Output the [X, Y] coordinate of the center of the cell containing the given text.  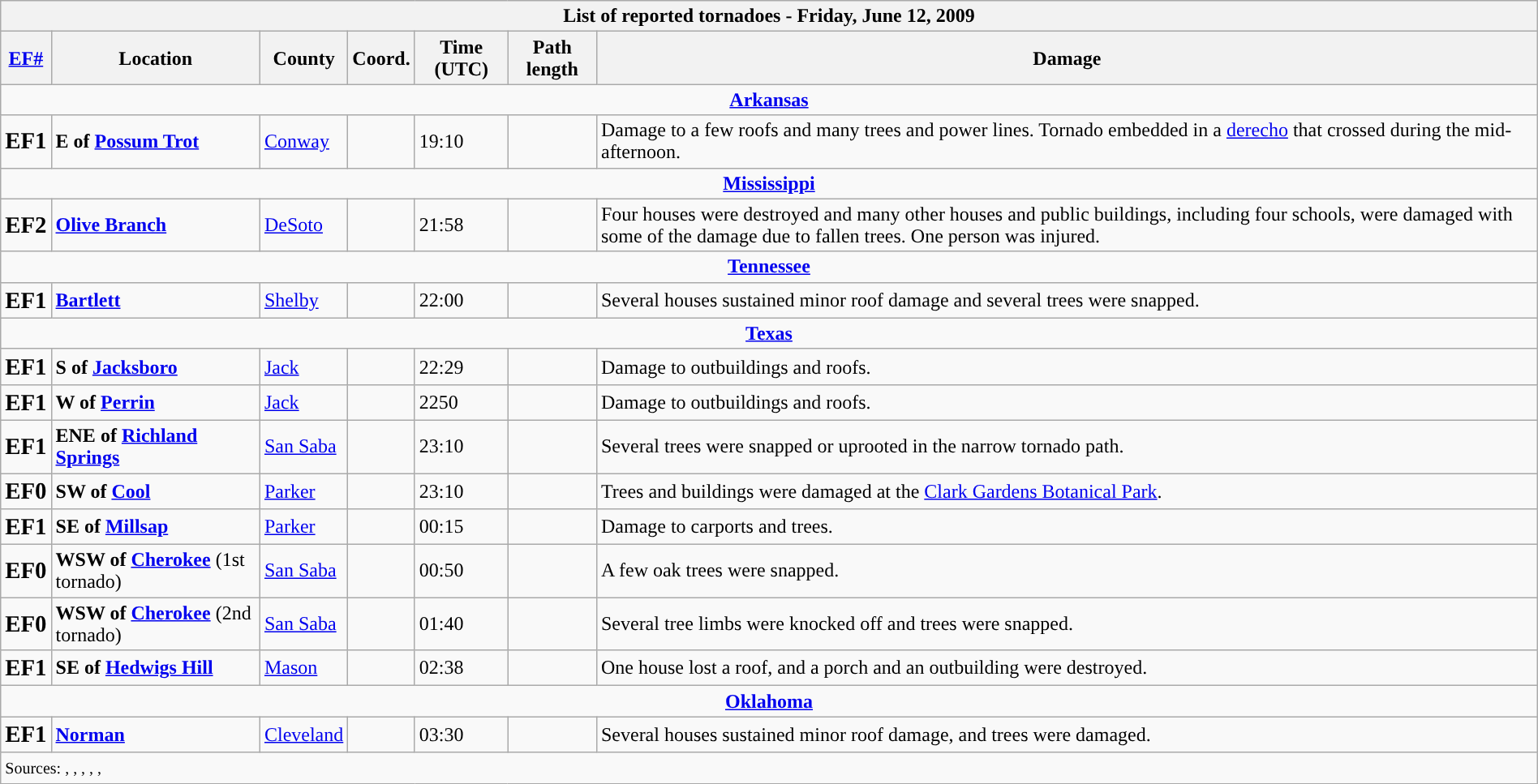
Oklahoma [769, 701]
01:40 [461, 624]
One house lost a roof, and a porch and an outbuilding were destroyed. [1067, 668]
Coord. [381, 58]
Arkansas [769, 100]
Time (UTC) [461, 58]
EF# [26, 58]
SW of Cool [156, 491]
WSW of Cherokee (2nd tornado) [156, 624]
SE of Hedwigs Hill [156, 668]
22:00 [461, 300]
Tennessee [769, 267]
22:29 [461, 366]
WSW of Cherokee (1st tornado) [156, 571]
Several trees were snapped or uprooted in the narrow tornado path. [1067, 446]
Damage to a few roofs and many trees and power lines. Tornado embedded in a derecho that crossed during the mid-afternoon. [1067, 141]
03:30 [461, 735]
S of Jacksboro [156, 366]
Bartlett [156, 300]
Shelby [303, 300]
Location [156, 58]
County [303, 58]
Sources: , , , , , [769, 768]
A few oak trees were snapped. [1067, 571]
Damage [1067, 58]
W of Perrin [156, 402]
Norman [156, 735]
Mississippi [769, 183]
Mason [303, 668]
SE of Millsap [156, 527]
Texas [769, 333]
19:10 [461, 141]
Several houses sustained minor roof damage and several trees were snapped. [1067, 300]
Cleveland [303, 735]
Several tree limbs were knocked off and trees were snapped. [1067, 624]
EF2 [26, 225]
Conway [303, 141]
List of reported tornadoes - Friday, June 12, 2009 [769, 16]
E of Possum Trot [156, 141]
Path length [552, 58]
Trees and buildings were damaged at the Clark Gardens Botanical Park. [1067, 491]
2250 [461, 402]
DeSoto [303, 225]
ENE of Richland Springs [156, 446]
Damage to carports and trees. [1067, 527]
00:50 [461, 571]
00:15 [461, 527]
02:38 [461, 668]
Olive Branch [156, 225]
Several houses sustained minor roof damage, and trees were damaged. [1067, 735]
21:58 [461, 225]
